From the cell containing the given text, extract its center point as [X, Y] coordinate. 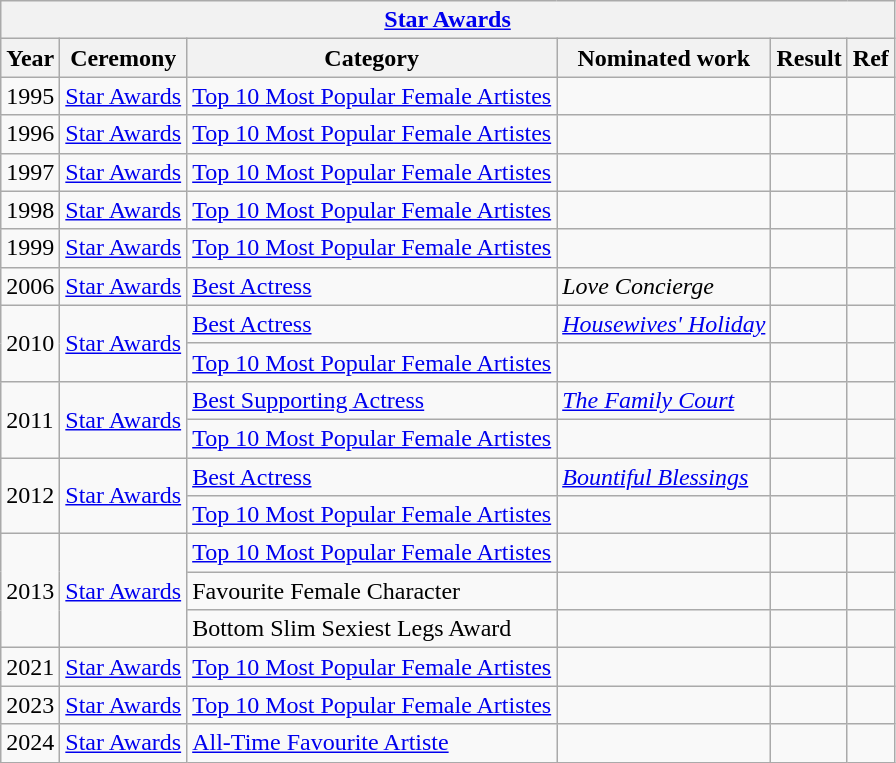
Love Concierge [664, 286]
1998 [30, 210]
Nominated work [664, 58]
2024 [30, 743]
Ref [870, 58]
1999 [30, 248]
The Family Court [664, 400]
Result [809, 58]
1997 [30, 172]
All-Time Favourite Artiste [372, 743]
2013 [30, 591]
Favourite Female Character [372, 591]
1995 [30, 96]
2012 [30, 496]
2023 [30, 705]
1996 [30, 134]
Year [30, 58]
Best Supporting Actress [372, 400]
Ceremony [124, 58]
2011 [30, 419]
Category [372, 58]
Housewives' Holiday [664, 324]
2010 [30, 343]
Bottom Slim Sexiest Legs Award [372, 629]
2021 [30, 667]
2006 [30, 286]
Bountiful Blessings [664, 477]
